Return (X, Y) of the center of cell containing provided text 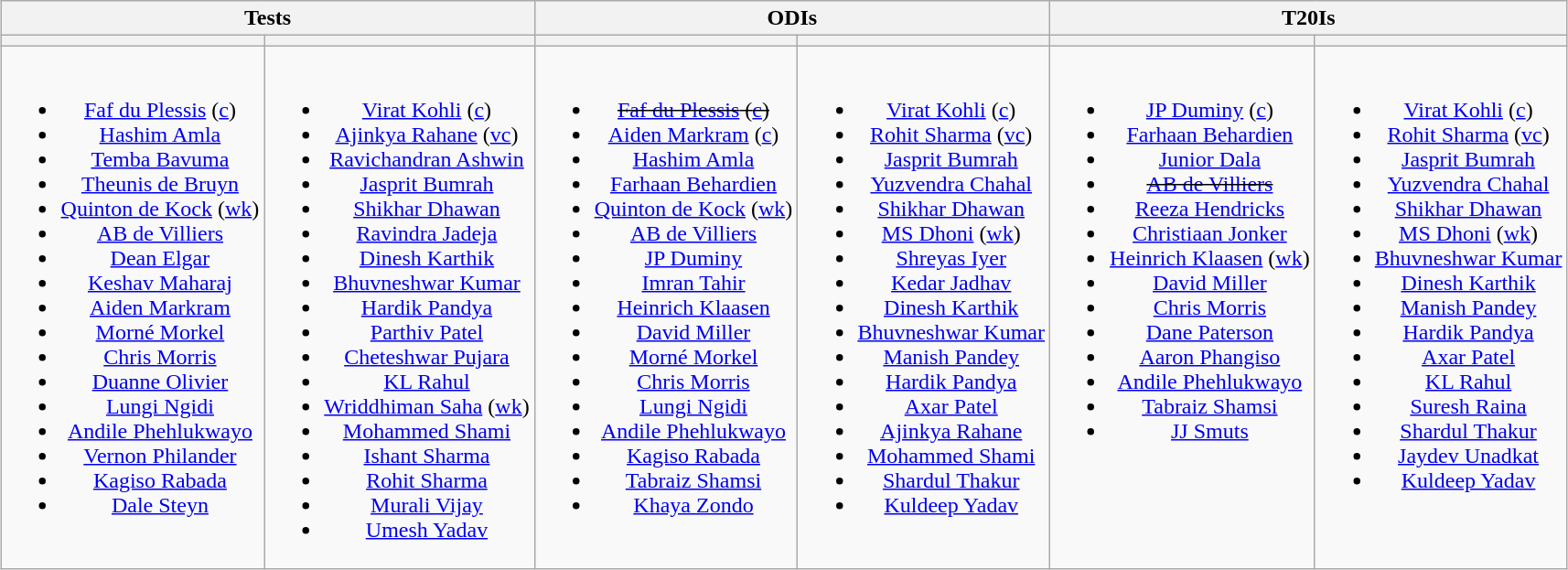
Tests (267, 18)
ODIs (792, 18)
T20Is (1308, 18)
